Identify which cell holds the provided text, then report its (X, Y) central coordinate. 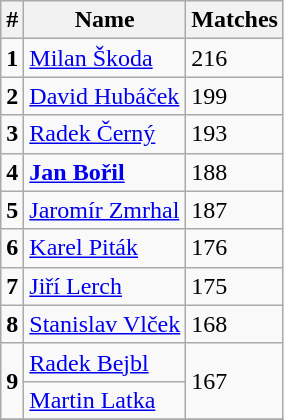
176 (235, 248)
167 (235, 381)
199 (235, 96)
# (12, 20)
8 (12, 324)
175 (235, 286)
6 (12, 248)
1 (12, 58)
Matches (235, 20)
Stanislav Vlček (105, 324)
5 (12, 210)
193 (235, 134)
7 (12, 286)
216 (235, 58)
188 (235, 172)
4 (12, 172)
168 (235, 324)
Milan Škoda (105, 58)
Name (105, 20)
Karel Piták (105, 248)
David Hubáček (105, 96)
2 (12, 96)
Jan Bořil (105, 172)
3 (12, 134)
9 (12, 381)
Jiří Lerch (105, 286)
187 (235, 210)
Martin Latka (105, 400)
Jaromír Zmrhal (105, 210)
Radek Bejbl (105, 362)
Radek Černý (105, 134)
